Locate the cell with the specified text and output its (X, Y) center coordinate. 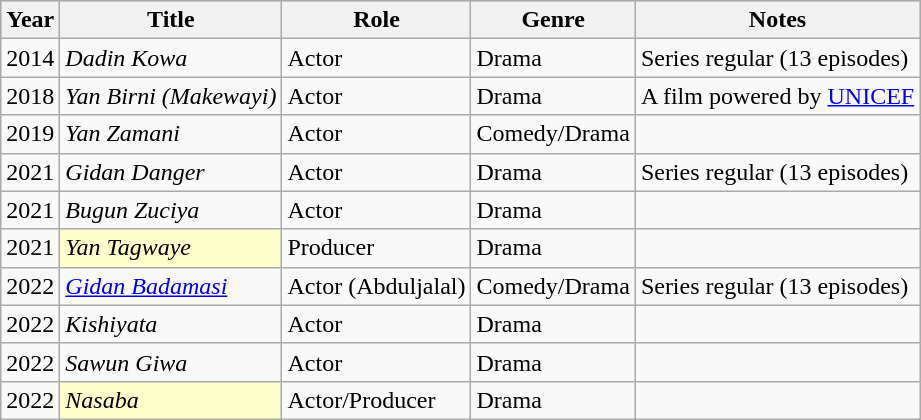
Dadin Kowa (171, 58)
Yan Zamani (171, 134)
Year (30, 20)
Sawun Giwa (171, 362)
Genre (553, 20)
Yan Birni (Makewayi) (171, 96)
2018 (30, 96)
Notes (777, 20)
Gidan Badamasi (171, 286)
Gidan Danger (171, 172)
2014 (30, 58)
Bugun Zuciya (171, 210)
Role (376, 20)
Actor (Abduljalal) (376, 286)
Producer (376, 248)
Title (171, 20)
Nasaba (171, 400)
2019 (30, 134)
Kishiyata (171, 324)
Yan Tagwaye (171, 248)
A film powered by UNICEF (777, 96)
Actor/Producer (376, 400)
